Detect which cell encompasses the target text, then output its [x, y] center coordinate. 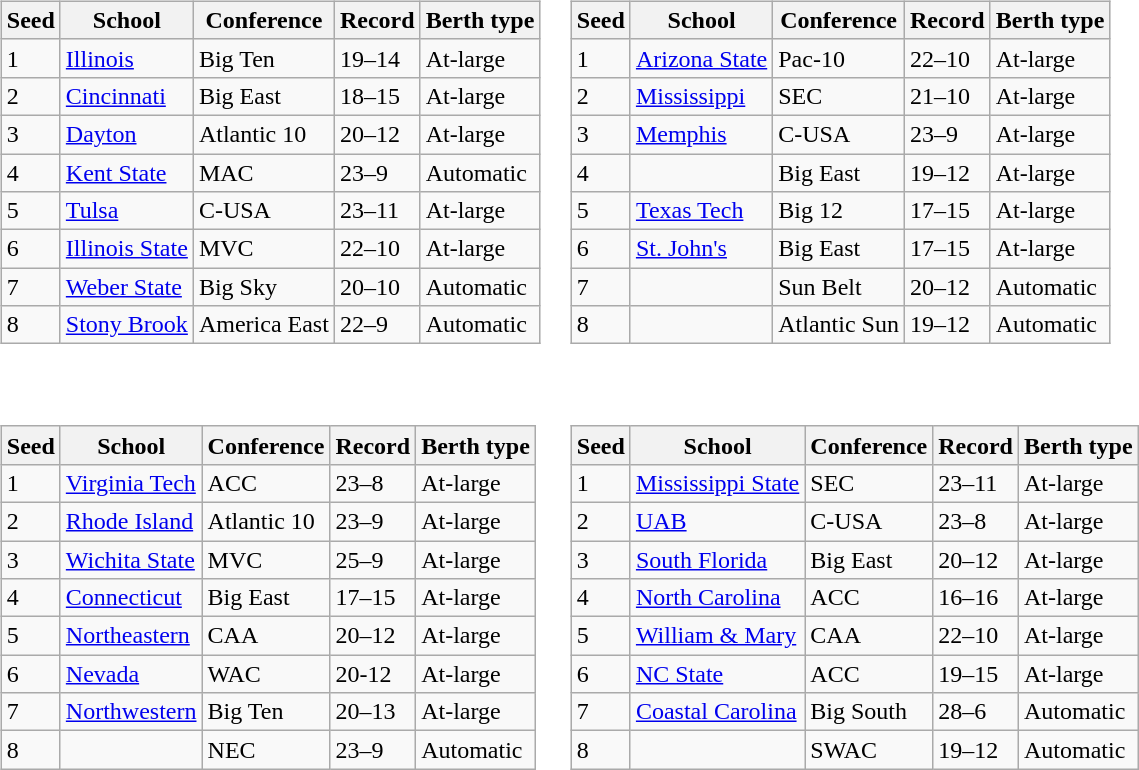
25–9 [373, 559]
NEC [266, 750]
20–10 [377, 287]
UAB [717, 521]
Pac-10 [839, 58]
Coastal Carolina [717, 712]
16–16 [976, 598]
Mississippi [701, 96]
Rhode Island [131, 521]
Big 12 [839, 211]
Stony Brook [126, 325]
20–13 [373, 712]
NC State [717, 674]
WAC [266, 674]
Nevada [131, 674]
Northwestern [131, 712]
18–15 [377, 96]
Big South [869, 712]
South Florida [717, 559]
Mississippi State [717, 483]
Northeastern [131, 636]
Tulsa [126, 211]
Kent State [126, 173]
Arizona State [701, 58]
Illinois [126, 58]
22–9 [377, 325]
Illinois State [126, 249]
Memphis [701, 134]
Connecticut [131, 598]
St. John's [701, 249]
Dayton [126, 134]
19–14 [377, 58]
28–6 [976, 712]
Virginia Tech [131, 483]
Texas Tech [701, 211]
Cincinnati [126, 96]
MAC [264, 173]
20-12 [373, 674]
Atlantic Sun [839, 325]
Big Sky [264, 287]
Weber State [126, 287]
SWAC [869, 750]
21–10 [947, 96]
North Carolina [717, 598]
19–15 [976, 674]
Sun Belt [839, 287]
William & Mary [717, 636]
America East [264, 325]
Wichita State [131, 559]
